Provide the [X, Y] coordinate of the cell's center where the given text is located.  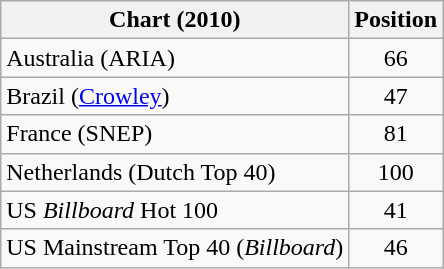
Australia (ARIA) [175, 58]
46 [396, 248]
US Mainstream Top 40 (Billboard) [175, 248]
Brazil (Crowley) [175, 96]
47 [396, 96]
100 [396, 172]
France (SNEP) [175, 134]
US Billboard Hot 100 [175, 210]
Netherlands (Dutch Top 40) [175, 172]
41 [396, 210]
81 [396, 134]
Chart (2010) [175, 20]
66 [396, 58]
Position [396, 20]
